Pinpoint the cell where the given text exists, returning its [x, y] midpoint coordinate. 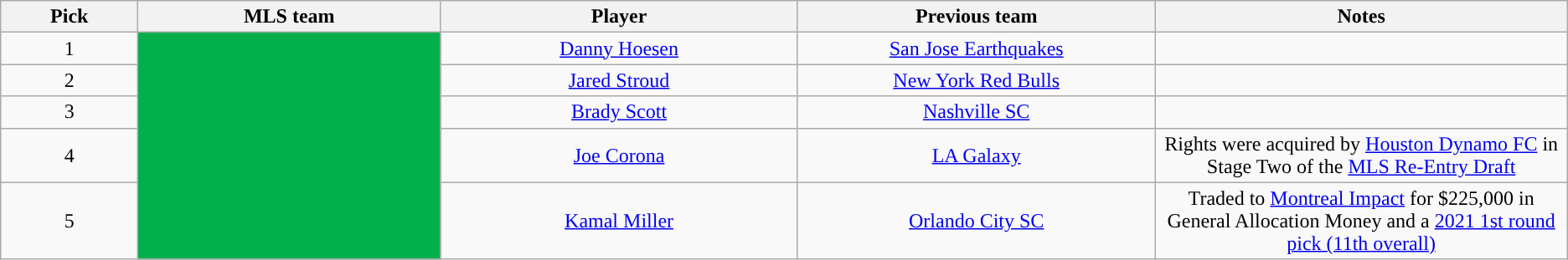
5 [70, 221]
Orlando City SC [977, 221]
1 [70, 48]
MLS team [290, 17]
San Jose Earthquakes [977, 48]
2 [70, 80]
New York Red Bulls [977, 80]
Pick [70, 17]
Jared Stroud [620, 80]
LA Galaxy [977, 155]
Joe Corona [620, 155]
Notes [1361, 17]
Nashville SC [977, 112]
Previous team [977, 17]
Brady Scott [620, 112]
4 [70, 155]
Kamal Miller [620, 221]
Danny Hoesen [620, 48]
Rights were acquired by Houston Dynamo FC in Stage Two of the MLS Re-Entry Draft [1361, 155]
3 [70, 112]
Traded to Montreal Impact for $225,000 in General Allocation Money and a 2021 1st round pick (11th overall) [1361, 221]
Player [620, 17]
